Detect which cell encompasses the target text, then output its [X, Y] center coordinate. 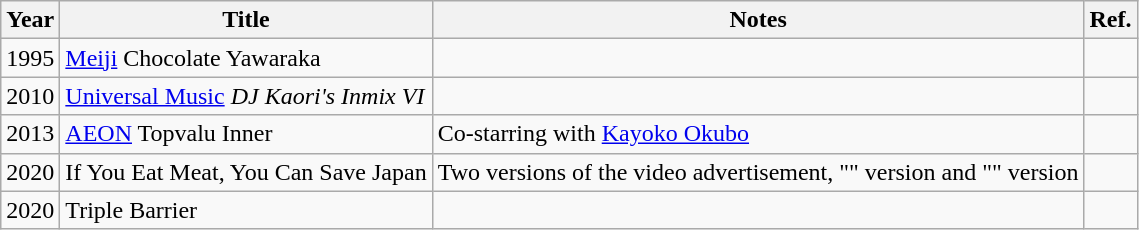
Triple Barrier [246, 210]
Universal Music DJ Kaori's Inmix VI [246, 96]
1995 [30, 58]
Ref. [1110, 20]
2013 [30, 134]
Two versions of the video advertisement, "" version and "" version [758, 172]
Meiji Chocolate Yawaraka [246, 58]
If You Eat Meat, You Can Save Japan [246, 172]
Year [30, 20]
Title [246, 20]
AEON Topvalu Inner [246, 134]
2010 [30, 96]
Co-starring with Kayoko Okubo [758, 134]
Notes [758, 20]
